Output the [X, Y] coordinate of the center of the cell containing the given text.  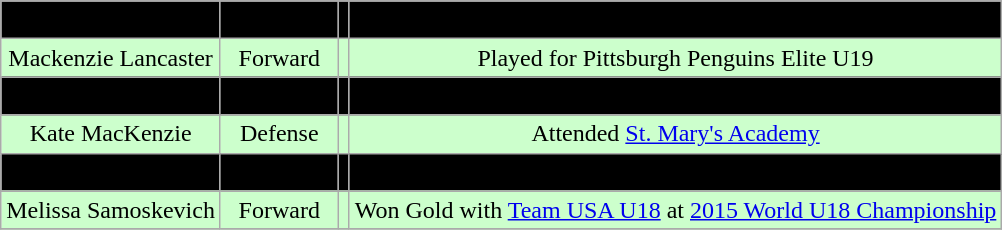
Kate MacKenzie [111, 134]
Melissa Samoskevich [111, 210]
Attended St. Mary's Academy [676, 134]
Claire Lachner [111, 20]
Won Gold with Team USA U18 at 2015 World U18 Championship [676, 210]
Goaltender [279, 20]
Named to Team Manitoba in 2015 [676, 172]
Played for Pittsburgh Penguins Elite U19 [676, 58]
Minded net for Detroit Little Caesars U19 [676, 20]
Mackenzie Lancaster [111, 58]
Randi Marcon [111, 172]
Miranda Lantz [111, 96]
Defense [279, 134]
Member of 2015 Team Ontario [676, 96]
